Output the (x, y) coordinate of the center of the cell containing the given text.  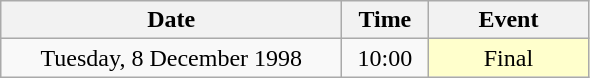
Tuesday, 8 December 1998 (172, 58)
Event (508, 20)
Time (385, 20)
Date (172, 20)
10:00 (385, 58)
Final (508, 58)
